Find where the given text appears and provide that cell's center as (x, y) coordinate. 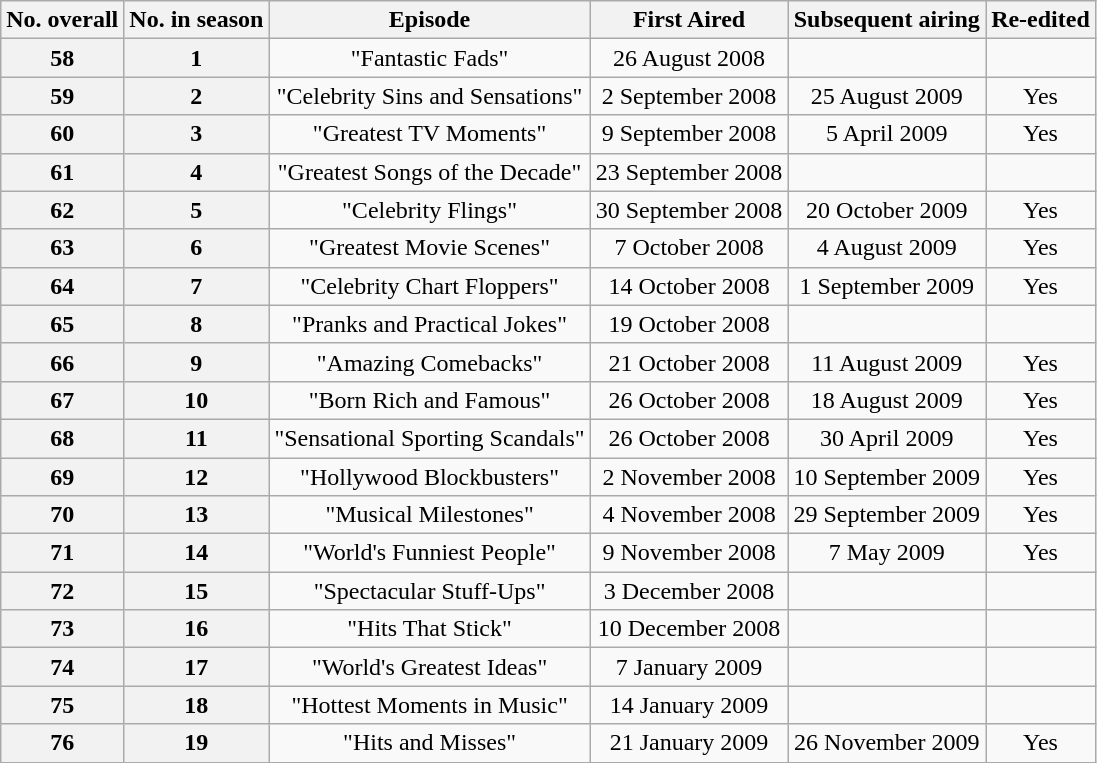
6 (196, 248)
No. in season (196, 20)
15 (196, 591)
3 December 2008 (689, 591)
74 (62, 667)
Episode (430, 20)
Re-edited (1041, 20)
1 (196, 58)
5 April 2009 (887, 134)
"Musical Milestones" (430, 515)
4 (196, 172)
7 May 2009 (887, 553)
7 (196, 286)
73 (62, 629)
14 January 2009 (689, 705)
4 November 2008 (689, 515)
"Fantastic Fads" (430, 58)
11 August 2009 (887, 362)
9 November 2008 (689, 553)
"Greatest TV Moments" (430, 134)
2 (196, 96)
"Hollywood Blockbusters" (430, 477)
7 October 2008 (689, 248)
20 October 2009 (887, 210)
"Greatest Movie Scenes" (430, 248)
65 (62, 324)
63 (62, 248)
60 (62, 134)
"Celebrity Sins and Sensations" (430, 96)
"Born Rich and Famous" (430, 400)
"World's Funniest People" (430, 553)
14 (196, 553)
66 (62, 362)
68 (62, 438)
First Aired (689, 20)
23 September 2008 (689, 172)
5 (196, 210)
61 (62, 172)
10 December 2008 (689, 629)
69 (62, 477)
No. overall (62, 20)
30 April 2009 (887, 438)
"Amazing Comebacks" (430, 362)
71 (62, 553)
59 (62, 96)
18 (196, 705)
70 (62, 515)
72 (62, 591)
"Hits That Stick" (430, 629)
75 (62, 705)
29 September 2009 (887, 515)
"Sensational Sporting Scandals" (430, 438)
10 September 2009 (887, 477)
58 (62, 58)
26 August 2008 (689, 58)
19 (196, 743)
17 (196, 667)
7 January 2009 (689, 667)
"Hits and Misses" (430, 743)
"Pranks and Practical Jokes" (430, 324)
64 (62, 286)
19 October 2008 (689, 324)
16 (196, 629)
"Celebrity Flings" (430, 210)
"Hottest Moments in Music" (430, 705)
"Spectacular Stuff-Ups" (430, 591)
67 (62, 400)
10 (196, 400)
13 (196, 515)
30 September 2008 (689, 210)
3 (196, 134)
"Celebrity Chart Floppers" (430, 286)
Subsequent airing (887, 20)
21 January 2009 (689, 743)
8 (196, 324)
12 (196, 477)
18 August 2009 (887, 400)
4 August 2009 (887, 248)
62 (62, 210)
21 October 2008 (689, 362)
9 (196, 362)
"World's Greatest Ideas" (430, 667)
2 September 2008 (689, 96)
76 (62, 743)
2 November 2008 (689, 477)
1 September 2009 (887, 286)
26 November 2009 (887, 743)
11 (196, 438)
14 October 2008 (689, 286)
25 August 2009 (887, 96)
9 September 2008 (689, 134)
"Greatest Songs of the Decade" (430, 172)
